Return (X, Y) of the center of cell containing provided text 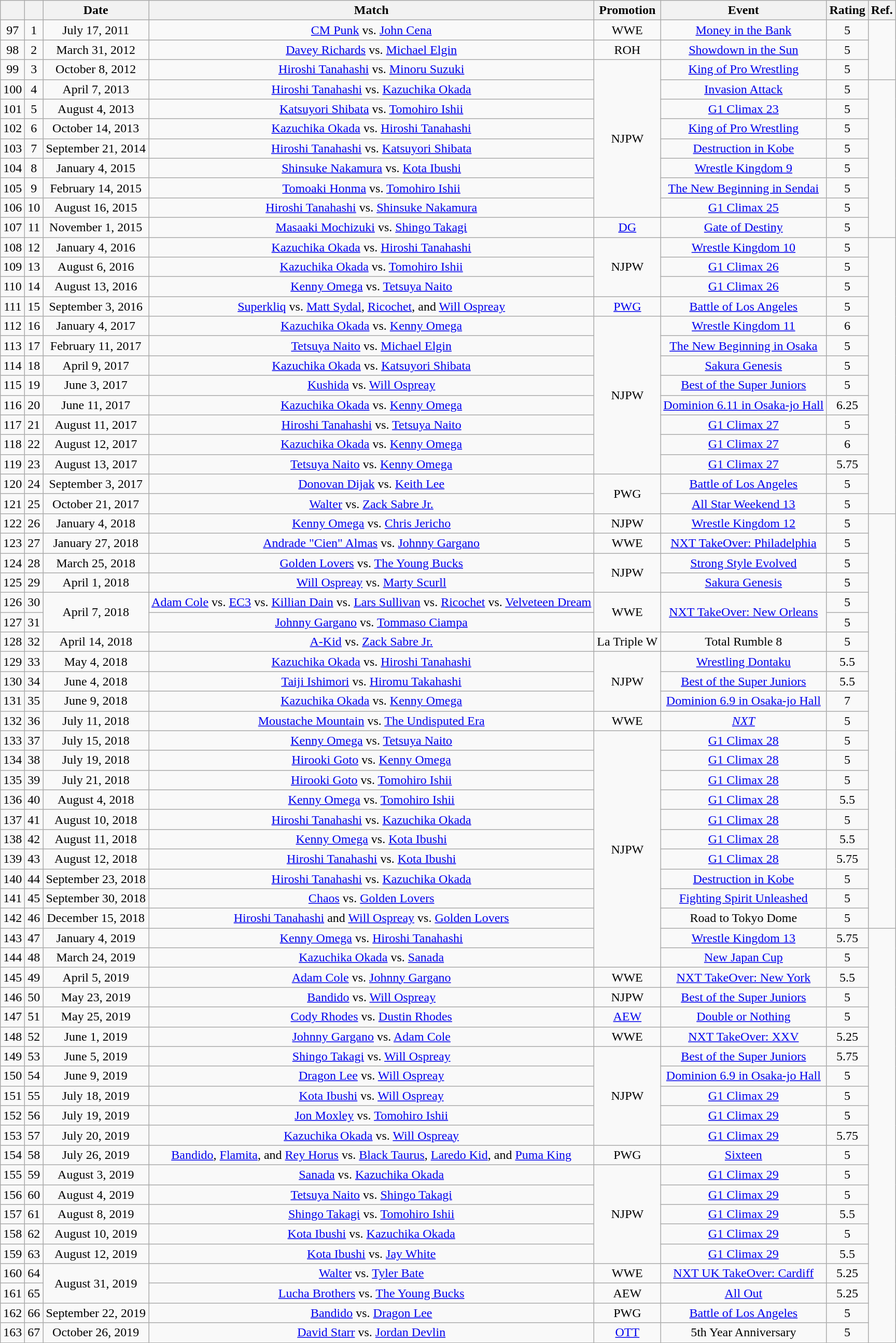
43 (34, 859)
Tetsuya Naito vs. Kenny Omega (371, 464)
153 (12, 1135)
Shingo Takagi vs. Tomohiro Ishii (371, 1214)
August 4, 2013 (96, 109)
June 9, 2018 (96, 701)
Tetsuya Naito vs. Shingo Takagi (371, 1194)
DG (627, 227)
149 (12, 1056)
Kota Ibushi vs. Kazuchika Okada (371, 1234)
107 (12, 227)
39 (34, 780)
32 (34, 642)
Shingo Takagi vs. Will Ospreay (371, 1056)
Kushida vs. Will Ospreay (371, 385)
120 (12, 484)
Kenny Omega vs. Chris Jericho (371, 523)
April 7, 2013 (96, 89)
April 1, 2018 (96, 583)
Johnny Gargano vs. Tommaso Ciampa (371, 622)
30 (34, 603)
114 (12, 366)
June 4, 2018 (96, 681)
105 (12, 188)
132 (12, 721)
Road to Tokyo Dome (744, 918)
Hiroshi Tanahashi vs. Minoru Suzuki (371, 69)
98 (12, 50)
May 23, 2019 (96, 997)
Kazuchika Okada vs. Will Ospreay (371, 1135)
24 (34, 484)
Chaos vs. Golden Lovers (371, 899)
29 (34, 583)
September 30, 2018 (96, 899)
Walter vs. Zack Sabre Jr. (371, 503)
Kenny Omega vs. Kota Ibushi (371, 839)
April 5, 2019 (96, 977)
5th Year Anniversary (744, 1333)
Promotion (627, 10)
Bandido, Flamita, and Rey Horus vs. Black Taurus, Laredo Kid, and Puma King (371, 1155)
Kazuchika Okada vs. Tomohiro Ishii (371, 267)
July 17, 2011 (96, 30)
13 (34, 267)
99 (12, 69)
44 (34, 879)
October 14, 2013 (96, 129)
113 (12, 346)
116 (12, 405)
February 14, 2015 (96, 188)
28 (34, 563)
66 (34, 1313)
Date (96, 10)
NXT (744, 721)
121 (12, 503)
Gate of Destiny (744, 227)
127 (12, 622)
49 (34, 977)
Kazuchika Okada vs. Sanada (371, 958)
56 (34, 1115)
Hiroshi Tanahashi vs. Kota Ibushi (371, 859)
111 (12, 306)
A-Kid vs. Zack Sabre Jr. (371, 642)
35 (34, 701)
January 4, 2015 (96, 168)
January 4, 2018 (96, 523)
31 (34, 622)
Wrestle Kingdom 10 (744, 247)
NXT UK TakeOver: Cardiff (744, 1274)
October 8, 2012 (96, 69)
July 26, 2019 (96, 1155)
Kazuchika Okada vs. Katsuyori Shibata (371, 366)
January 4, 2017 (96, 326)
Showdown in the Sun (744, 50)
142 (12, 918)
1 (34, 30)
The New Beginning in Osaka (744, 346)
62 (34, 1234)
Kota Ibushi vs. Will Ospreay (371, 1096)
July 18, 2019 (96, 1096)
November 1, 2015 (96, 227)
10 (34, 207)
40 (34, 800)
Dominion 6.11 in Osaka-jo Hall (744, 405)
143 (12, 938)
133 (12, 740)
Strong Style Evolved (744, 563)
11 (34, 227)
155 (12, 1174)
March 25, 2018 (96, 563)
Moustache Mountain vs. The Undisputed Era (371, 721)
December 15, 2018 (96, 918)
16 (34, 326)
August 12, 2019 (96, 1254)
136 (12, 800)
Hirooki Goto vs. Kenny Omega (371, 760)
150 (12, 1076)
48 (34, 958)
25 (34, 503)
Masaaki Mochizuki vs. Shingo Takagi (371, 227)
August 6, 2016 (96, 267)
ROH (627, 50)
103 (12, 148)
128 (12, 642)
55 (34, 1096)
Superkliq vs. Matt Sydal, Ricochet, and Will Ospreay (371, 306)
37 (34, 740)
Will Ospreay vs. Marty Scurll (371, 583)
April 9, 2017 (96, 366)
June 1, 2019 (96, 1037)
108 (12, 247)
January 4, 2016 (96, 247)
159 (12, 1254)
Hiroshi Tanahashi and Will Ospreay vs. Golden Lovers (371, 918)
March 24, 2019 (96, 958)
162 (12, 1313)
18 (34, 366)
La Triple W (627, 642)
126 (12, 603)
Wrestling Dontaku (744, 662)
23 (34, 464)
Sanada vs. Kazuchika Okada (371, 1174)
Cody Rhodes vs. Dustin Rhodes (371, 1017)
Andrade "Cien" Almas vs. Johnny Gargano (371, 543)
August 11, 2018 (96, 839)
June 5, 2019 (96, 1056)
65 (34, 1293)
October 26, 2019 (96, 1333)
October 21, 2017 (96, 503)
Wrestle Kingdom 12 (744, 523)
137 (12, 819)
Ref. (881, 10)
May 4, 2018 (96, 662)
160 (12, 1274)
Rating (847, 10)
August 3, 2019 (96, 1174)
8 (34, 168)
110 (12, 287)
156 (12, 1194)
151 (12, 1096)
9 (34, 188)
21 (34, 425)
58 (34, 1155)
Hiroshi Tanahashi vs. Shinsuke Nakamura (371, 207)
August 11, 2017 (96, 425)
67 (34, 1333)
G1 Climax 25 (744, 207)
NXT TakeOver: New Orleans (744, 612)
Davey Richards vs. Michael Elgin (371, 50)
G1 Climax 23 (744, 109)
Fighting Spirit Unleashed (744, 899)
117 (12, 425)
All Out (744, 1293)
152 (12, 1115)
Event (744, 10)
134 (12, 760)
64 (34, 1274)
109 (12, 267)
112 (12, 326)
119 (12, 464)
July 19, 2019 (96, 1115)
2 (34, 50)
Double or Nothing (744, 1017)
Adam Cole vs. EC3 vs. Killian Dain vs. Lars Sullivan vs. Ricochet vs. Velveteen Dream (371, 603)
17 (34, 346)
45 (34, 899)
4 (34, 89)
Dragon Lee vs. Will Ospreay (371, 1076)
47 (34, 938)
Bandido vs. Dragon Lee (371, 1313)
51 (34, 1017)
February 11, 2017 (96, 346)
January 27, 2018 (96, 543)
Wrestle Kingdom 13 (744, 938)
34 (34, 681)
Walter vs. Tyler Bate (371, 1274)
163 (12, 1333)
14 (34, 287)
September 22, 2019 (96, 1313)
June 3, 2017 (96, 385)
100 (12, 89)
61 (34, 1214)
52 (34, 1037)
101 (12, 109)
125 (12, 583)
August 13, 2016 (96, 287)
March 31, 2012 (96, 50)
September 3, 2017 (96, 484)
138 (12, 839)
22 (34, 444)
158 (12, 1234)
Hiroshi Tanahashi vs. Tetsuya Naito (371, 425)
Adam Cole vs. Johnny Gargano (371, 977)
August 12, 2017 (96, 444)
August 13, 2017 (96, 464)
145 (12, 977)
102 (12, 129)
104 (12, 168)
August 16, 2015 (96, 207)
CM Punk vs. John Cena (371, 30)
12 (34, 247)
Wrestle Kingdom 11 (744, 326)
140 (12, 879)
53 (34, 1056)
26 (34, 523)
3 (34, 69)
59 (34, 1174)
Kenny Omega vs. Hiroshi Tanahashi (371, 938)
June 11, 2017 (96, 405)
Lucha Brothers vs. The Young Bucks (371, 1293)
122 (12, 523)
42 (34, 839)
Johnny Gargano vs. Adam Cole (371, 1037)
Kota Ibushi vs. Jay White (371, 1254)
Tomoaki Honma vs. Tomohiro Ishii (371, 188)
118 (12, 444)
NXT TakeOver: New York (744, 977)
Match (371, 10)
63 (34, 1254)
157 (12, 1214)
July 11, 2018 (96, 721)
135 (12, 780)
19 (34, 385)
Bandido vs. Will Ospreay (371, 997)
115 (12, 385)
June 9, 2019 (96, 1076)
Hirooki Goto vs. Tomohiro Ishii (371, 780)
The New Beginning in Sendai (744, 188)
15 (34, 306)
38 (34, 760)
131 (12, 701)
46 (34, 918)
David Starr vs. Jordan Devlin (371, 1333)
60 (34, 1194)
130 (12, 681)
September 23, 2018 (96, 879)
Total Rumble 8 (744, 642)
54 (34, 1076)
January 4, 2019 (96, 938)
July 15, 2018 (96, 740)
147 (12, 1017)
106 (12, 207)
August 12, 2018 (96, 859)
27 (34, 543)
August 4, 2019 (96, 1194)
September 3, 2016 (96, 306)
124 (12, 563)
May 25, 2019 (96, 1017)
161 (12, 1293)
August 4, 2018 (96, 800)
144 (12, 958)
154 (12, 1155)
July 19, 2018 (96, 760)
Tetsuya Naito vs. Michael Elgin (371, 346)
September 21, 2014 (96, 148)
50 (34, 997)
July 21, 2018 (96, 780)
Hiroshi Tanahashi vs. Katsuyori Shibata (371, 148)
129 (12, 662)
April 7, 2018 (96, 612)
139 (12, 859)
Donovan Dijak vs. Keith Lee (371, 484)
20 (34, 405)
Golden Lovers vs. The Young Bucks (371, 563)
33 (34, 662)
Katsuyori Shibata vs. Tomohiro Ishii (371, 109)
Sixteen (744, 1155)
July 20, 2019 (96, 1135)
NXT TakeOver: XXV (744, 1037)
All Star Weekend 13 (744, 503)
Kenny Omega vs. Tomohiro Ishii (371, 800)
146 (12, 997)
April 14, 2018 (96, 642)
57 (34, 1135)
August 31, 2019 (96, 1283)
Taiji Ishimori vs. Hiromu Takahashi (371, 681)
141 (12, 899)
97 (12, 30)
Wrestle Kingdom 9 (744, 168)
41 (34, 819)
New Japan Cup (744, 958)
OTT (627, 1333)
148 (12, 1037)
August 10, 2018 (96, 819)
6.25 (847, 405)
NXT TakeOver: Philadelphia (744, 543)
Money in the Bank (744, 30)
Shinsuke Nakamura vs. Kota Ibushi (371, 168)
123 (12, 543)
36 (34, 721)
Invasion Attack (744, 89)
Jon Moxley vs. Tomohiro Ishii (371, 1115)
August 8, 2019 (96, 1214)
August 10, 2019 (96, 1234)
